Identify which cell holds the provided text, then report its (X, Y) central coordinate. 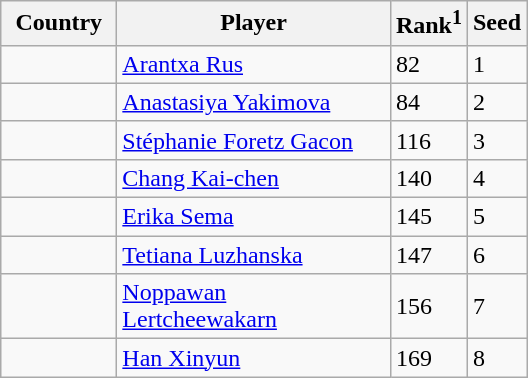
Player (254, 24)
156 (428, 306)
Tetiana Luzhanska (254, 255)
169 (428, 358)
84 (428, 102)
147 (428, 255)
6 (496, 255)
1 (496, 64)
2 (496, 102)
5 (496, 217)
145 (428, 217)
Rank1 (428, 24)
Han Xinyun (254, 358)
3 (496, 140)
Chang Kai-chen (254, 178)
Stéphanie Foretz Gacon (254, 140)
Erika Sema (254, 217)
Country (59, 24)
82 (428, 64)
Arantxa Rus (254, 64)
Seed (496, 24)
Anastasiya Yakimova (254, 102)
8 (496, 358)
116 (428, 140)
140 (428, 178)
7 (496, 306)
4 (496, 178)
Noppawan Lertcheewakarn (254, 306)
